Find where the given text appears and provide that cell's center as [X, Y] coordinate. 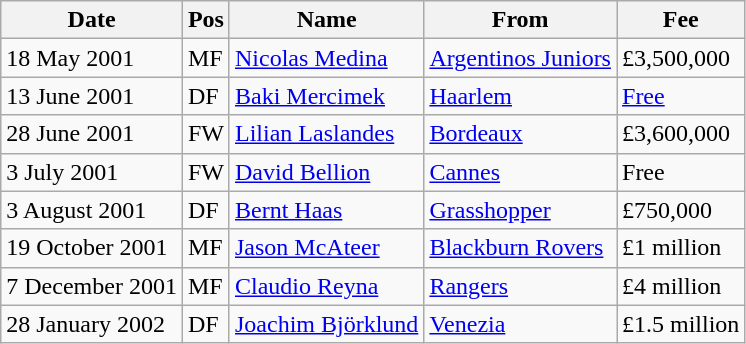
Pos [206, 20]
Haarlem [520, 96]
Jason McAteer [326, 248]
Claudio Reyna [326, 286]
3 August 2001 [92, 210]
£3,600,000 [680, 134]
Argentinos Juniors [520, 58]
Lilian Laslandes [326, 134]
Baki Mercimek [326, 96]
Rangers [520, 286]
3 July 2001 [92, 172]
28 June 2001 [92, 134]
Blackburn Rovers [520, 248]
Cannes [520, 172]
£750,000 [680, 210]
£4 million [680, 286]
Venezia [520, 324]
28 January 2002 [92, 324]
Name [326, 20]
£3,500,000 [680, 58]
19 October 2001 [92, 248]
Bordeaux [520, 134]
7 December 2001 [92, 286]
Bernt Haas [326, 210]
Joachim Björklund [326, 324]
Date [92, 20]
18 May 2001 [92, 58]
£1.5 million [680, 324]
From [520, 20]
13 June 2001 [92, 96]
£1 million [680, 248]
Nicolas Medina [326, 58]
David Bellion [326, 172]
Grasshopper [520, 210]
Fee [680, 20]
